Scan for the cell matching the given text and deliver its [X, Y] coordinate at center. 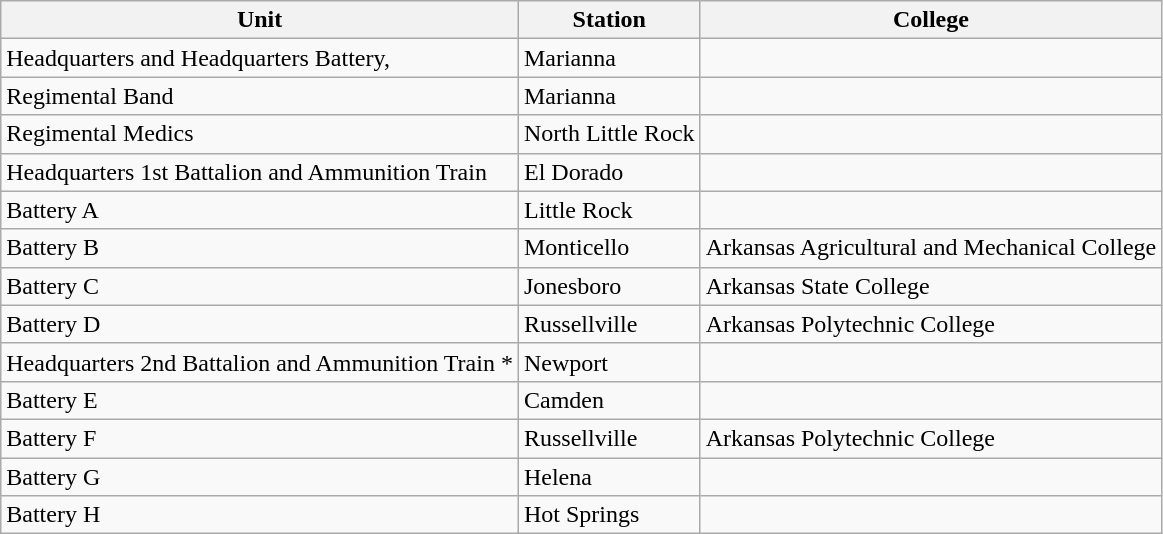
Battery F [260, 438]
College [931, 20]
Helena [609, 477]
Regimental Band [260, 96]
Headquarters 1st Battalion and Ammunition Train [260, 172]
Arkansas State College [931, 286]
Camden [609, 400]
North Little Rock [609, 134]
Headquarters 2nd Battalion and Ammunition Train * [260, 362]
Battery E [260, 400]
Battery C [260, 286]
Jonesboro [609, 286]
Arkansas Agricultural and Mechanical College [931, 248]
El Dorado [609, 172]
Little Rock [609, 210]
Battery G [260, 477]
Station [609, 20]
Unit [260, 20]
Battery A [260, 210]
Battery B [260, 248]
Monticello [609, 248]
Battery H [260, 515]
Headquarters and Headquarters Battery, [260, 58]
Battery D [260, 324]
Newport [609, 362]
Hot Springs [609, 515]
Regimental Medics [260, 134]
